Output the (X, Y) coordinate of the center of the cell containing the given text.  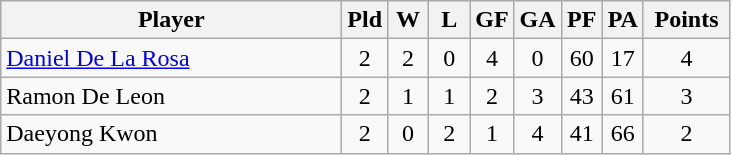
Daniel De La Rosa (172, 58)
L (450, 20)
61 (622, 96)
66 (622, 134)
W (408, 20)
60 (582, 58)
Player (172, 20)
17 (622, 58)
Points (686, 20)
PA (622, 20)
GA (538, 20)
Daeyong Kwon (172, 134)
Pld (365, 20)
Ramon De Leon (172, 96)
41 (582, 134)
43 (582, 96)
GF (492, 20)
PF (582, 20)
